Extract the [X, Y] coordinate from the center of the cell holding the provided text.  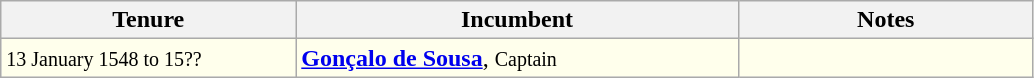
Gonçalo de Sousa, Captain [517, 58]
Notes [886, 20]
Incumbent [517, 20]
13 January 1548 to 15?? [148, 58]
Tenure [148, 20]
